Locate the cell with the specified text and output its [X, Y] center coordinate. 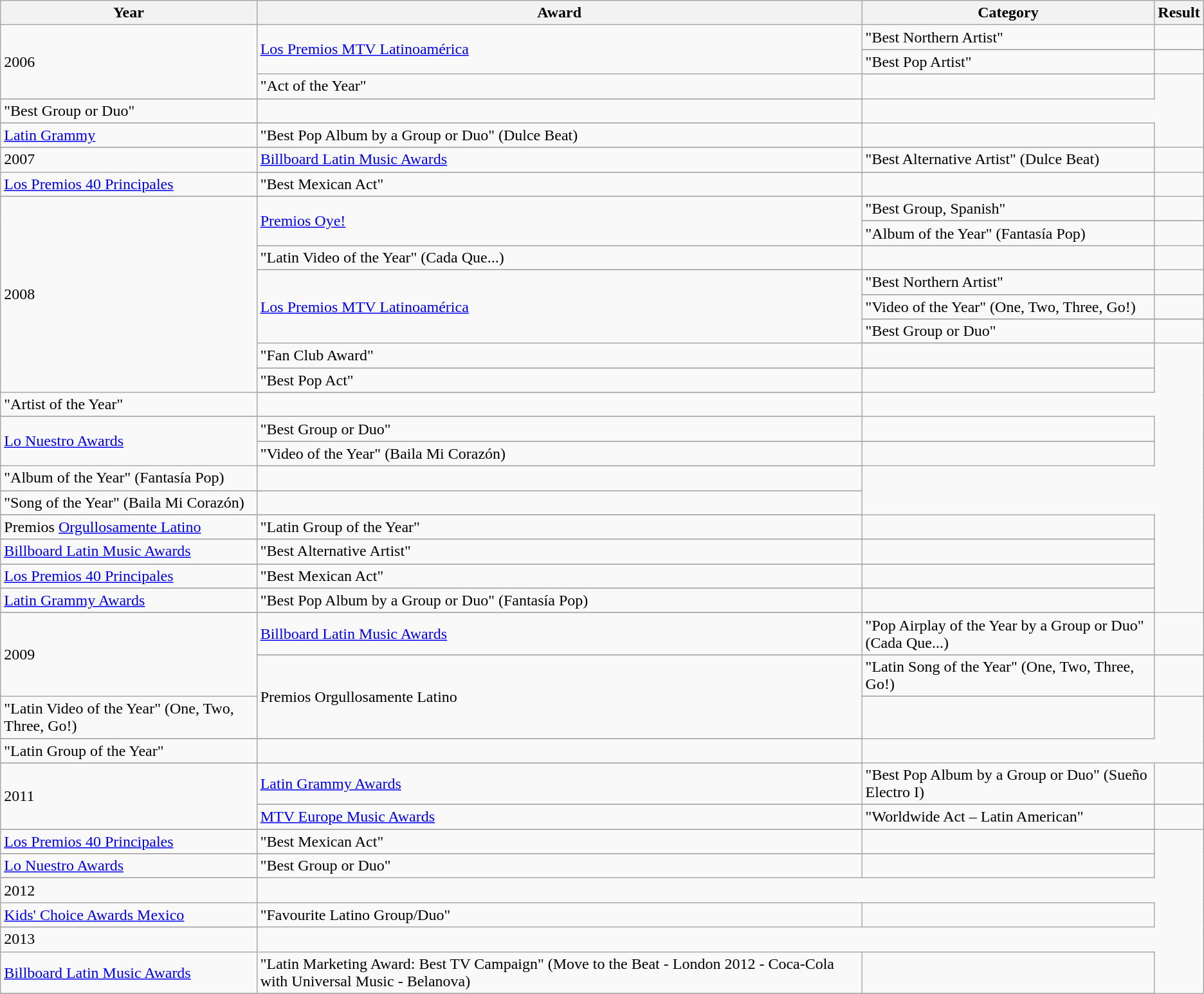
2013 [129, 939]
2006 [129, 62]
2007 [129, 160]
"Fan Club Award" [560, 356]
"Pop Airplay of the Year by a Group or Duo" (Cada Que...) [1008, 633]
"Song of the Year" (Baila Mi Corazón) [129, 502]
Latin Grammy [129, 135]
"Best Pop Album by a Group or Duo" (Dulce Beat) [560, 135]
Year [129, 13]
"Best Group, Spanish" [1008, 208]
"Best Alternative Artist" [560, 551]
"Best Pop Album by a Group or Duo" (Sueño Electro I) [1008, 784]
2009 [129, 654]
"Favourite Latino Group/Duo" [560, 915]
"Latin Marketing Award: Best TV Campaign" (Move to the Beat - London 2012 - Coca-Cola with Universal Music - Belanova) [560, 973]
"Best Pop Artist" [1008, 62]
Result [1179, 13]
2008 [129, 294]
"Best Pop Album by a Group or Duo" (Fantasía Pop) [560, 600]
"Best Pop Act" [560, 380]
2011 [129, 796]
"Best Alternative Artist" (Dulce Beat) [1008, 160]
Award [560, 13]
"Artist of the Year" [129, 405]
Premios Oye! [560, 221]
"Act of the Year" [560, 86]
2012 [129, 890]
"Latin Song of the Year" (One, Two, Three, Go!) [1008, 676]
Category [1008, 13]
"Video of the Year" (Baila Mi Corazón) [560, 454]
Kids' Choice Awards Mexico [129, 915]
MTV Europe Music Awards [560, 817]
"Latin Video of the Year" (Cada Que...) [560, 257]
"Worldwide Act – Latin American" [1008, 817]
"Video of the Year" (One, Two, Three, Go!) [1008, 307]
"Latin Video of the Year" (One, Two, Three, Go!) [129, 717]
